Identify which cell holds the provided text, then report its (X, Y) central coordinate. 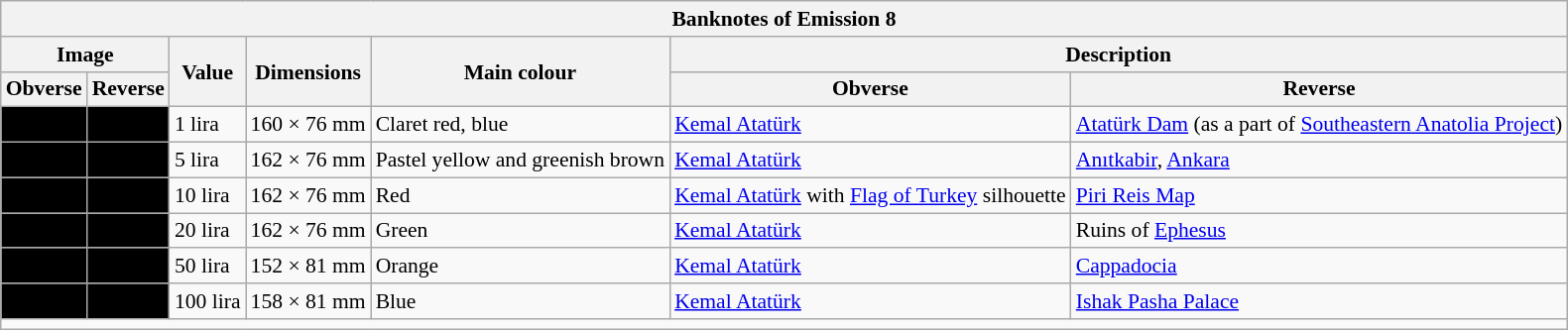
Kemal Atatürk with Flag of Turkey silhouette (871, 195)
50 lira (208, 267)
Anıtkabir, Ankara (1319, 161)
160 × 76 mm (308, 125)
Pastel yellow and greenish brown (520, 161)
100 lira (208, 301)
152 × 81 mm (308, 267)
Cappadocia (1319, 267)
Piri Reis Map (1319, 195)
Orange (520, 267)
Blue (520, 301)
Claret red, blue (520, 125)
20 lira (208, 231)
Description (1119, 55)
Value (208, 71)
Dimensions (308, 71)
Banknotes of Emission 8 (784, 19)
Ishak Pasha Palace (1319, 301)
Ruins of Ephesus (1319, 231)
Green (520, 231)
5 lira (208, 161)
158 × 81 mm (308, 301)
Atatürk Dam (as a part of Southeastern Anatolia Project) (1319, 125)
Main colour (520, 71)
Red (520, 195)
10 lira (208, 195)
1 lira (208, 125)
Image (85, 55)
